Extract the (x, y) coordinate from the center of the cell holding the provided text.  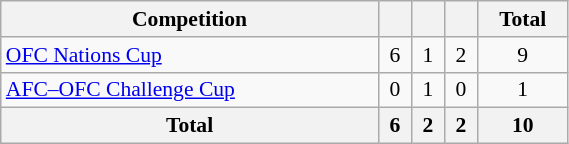
Competition (190, 19)
10 (522, 126)
9 (522, 55)
OFC Nations Cup (190, 55)
AFC–OFC Challenge Cup (190, 90)
